Determine the (x, y) coordinate at the center of the cell enclosing the given text.  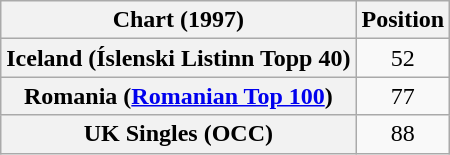
52 (403, 58)
Iceland (Íslenski Listinn Topp 40) (178, 58)
Position (403, 20)
Chart (1997) (178, 20)
88 (403, 134)
UK Singles (OCC) (178, 134)
Romania (Romanian Top 100) (178, 96)
77 (403, 96)
